Output the (X, Y) coordinate of the center of the cell containing the given text.  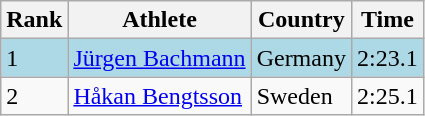
Sweden (301, 96)
2:25.1 (387, 96)
Jürgen Bachmann (160, 58)
2 (34, 96)
Rank (34, 20)
Germany (301, 58)
2:23.1 (387, 58)
Athlete (160, 20)
1 (34, 58)
Country (301, 20)
Håkan Bengtsson (160, 96)
Time (387, 20)
